For the text-containing cell, return its midpoint in [X, Y] coordinate format. 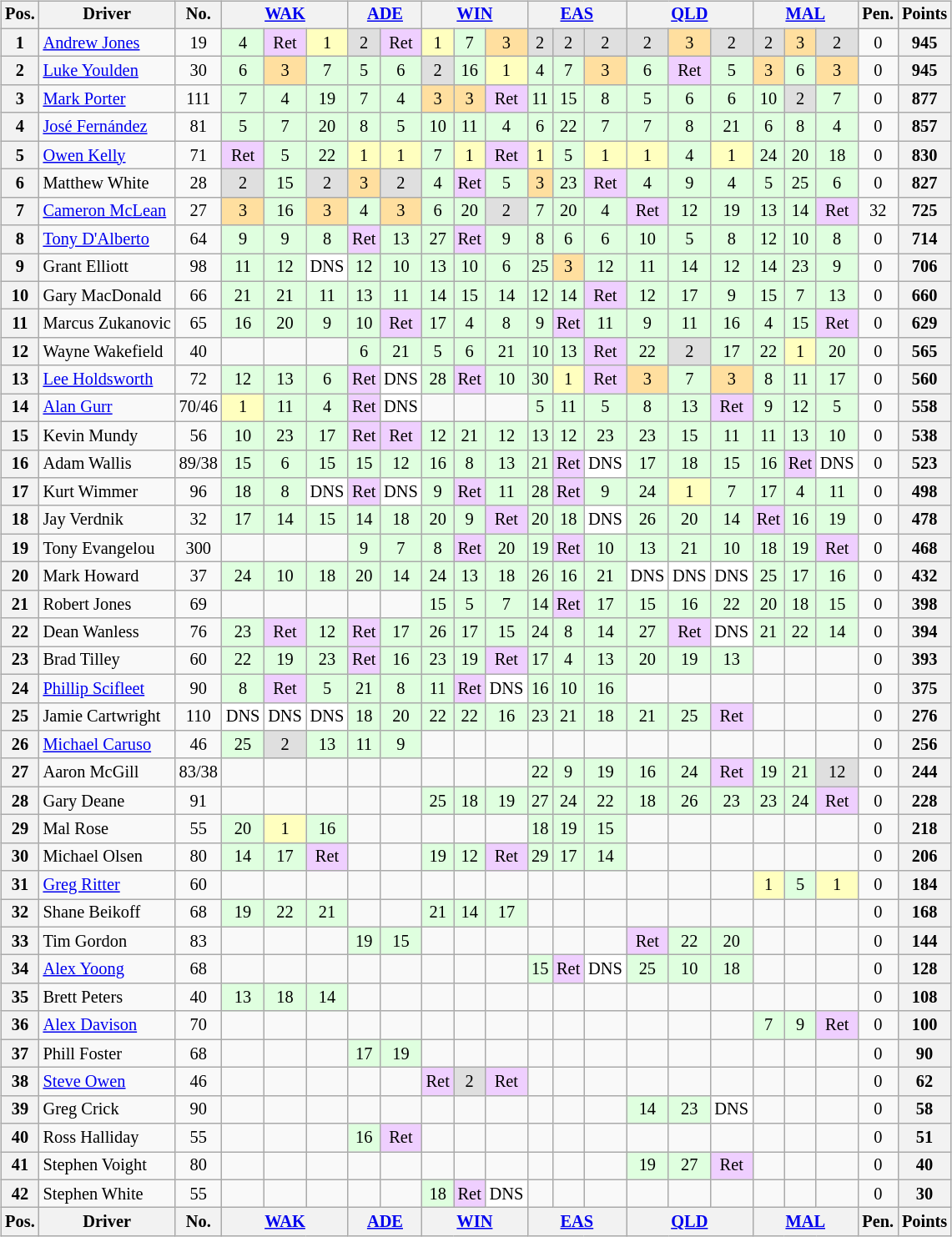
398 [924, 604]
538 [924, 435]
218 [924, 829]
Phill Foster [107, 1053]
Luke Youlden [107, 71]
Grant Elliott [107, 268]
70 [199, 1025]
69 [199, 604]
Stephen Voight [107, 1166]
Mal Rose [107, 829]
96 [199, 492]
41 [20, 1166]
Ross Halliday [107, 1138]
706 [924, 268]
Lee Holdsworth [107, 380]
Gary MacDonald [107, 295]
Marcus Zukanovic [107, 324]
Gary Deane [107, 801]
35 [20, 998]
Andrew Jones [107, 43]
498 [924, 492]
Greg Crick [107, 1109]
300 [199, 548]
58 [924, 1109]
Mark Howard [107, 576]
725 [924, 211]
629 [924, 324]
Brett Peters [107, 998]
Jamie Cartwright [107, 717]
Matthew White [107, 184]
Michael Olsen [107, 857]
91 [199, 801]
468 [924, 548]
Tim Gordon [107, 941]
184 [924, 885]
830 [924, 155]
478 [924, 520]
110 [199, 717]
Stephen White [107, 1194]
Alan Gurr [107, 408]
31 [20, 885]
39 [20, 1109]
432 [924, 576]
José Fernández [107, 127]
Tony Evangelou [107, 548]
51 [924, 1138]
857 [924, 127]
877 [924, 99]
375 [924, 688]
558 [924, 408]
228 [924, 801]
Wayne Wakefield [107, 352]
33 [20, 941]
Adam Wallis [107, 464]
64 [199, 239]
36 [20, 1025]
71 [199, 155]
Tony D'Alberto [107, 239]
276 [924, 717]
393 [924, 661]
660 [924, 295]
81 [199, 127]
Alex Davison [107, 1025]
Steve Owen [107, 1082]
38 [20, 1082]
Brad Tilley [107, 661]
144 [924, 941]
Mark Porter [107, 99]
Kevin Mundy [107, 435]
76 [199, 632]
83 [199, 941]
256 [924, 745]
66 [199, 295]
72 [199, 380]
Dean Wanless [107, 632]
62 [924, 1082]
56 [199, 435]
206 [924, 857]
Kurt Wimmer [107, 492]
Phillip Scifleet [107, 688]
Alex Yoong [107, 969]
827 [924, 184]
Michael Caruso [107, 745]
83/38 [199, 772]
Jay Verdnik [107, 520]
Shane Beikoff [107, 913]
70/46 [199, 408]
42 [20, 1194]
Cameron McLean [107, 211]
168 [924, 913]
108 [924, 998]
565 [924, 352]
244 [924, 772]
Owen Kelly [107, 155]
523 [924, 464]
Robert Jones [107, 604]
394 [924, 632]
128 [924, 969]
65 [199, 324]
714 [924, 239]
560 [924, 380]
100 [924, 1025]
Greg Ritter [107, 885]
111 [199, 99]
34 [20, 969]
Aaron McGill [107, 772]
89/38 [199, 464]
98 [199, 268]
